Return the (x, y) coordinate for the center point of the cell that contains the specified text.  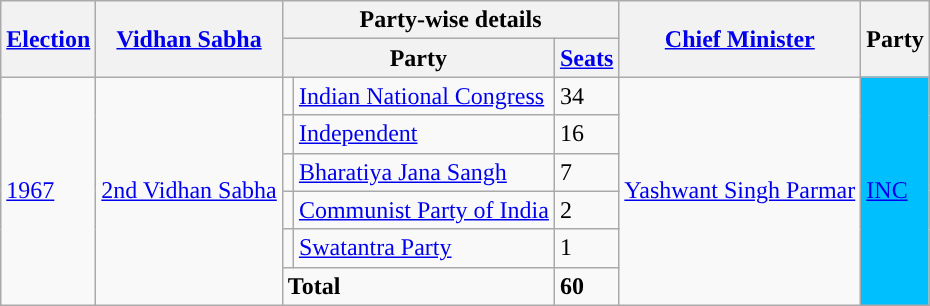
Election (48, 39)
Swatantra Party (424, 248)
Independent (424, 134)
7 (586, 172)
1967 (48, 191)
2 (586, 210)
2nd Vidhan Sabha (189, 191)
1 (586, 248)
INC (895, 191)
Party-wise details (450, 20)
Communist Party of India (424, 210)
Total (418, 286)
34 (586, 96)
Seats (586, 58)
16 (586, 134)
Yashwant Singh Parmar (740, 191)
Indian National Congress (424, 96)
60 (586, 286)
Chief Minister (740, 39)
Vidhan Sabha (189, 39)
Bharatiya Jana Sangh (424, 172)
